Extract the (X, Y) coordinate from the center of the cell holding the provided text.  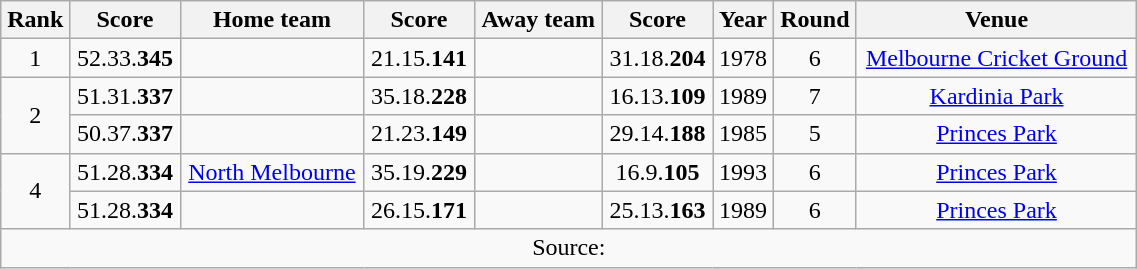
31.18.204 (657, 58)
Melbourne Cricket Ground (996, 58)
1 (36, 58)
1993 (744, 172)
Year (744, 20)
4 (36, 191)
35.19.229 (419, 172)
Home team (272, 20)
21.15.141 (419, 58)
5 (814, 134)
29.14.188 (657, 134)
52.33.345 (125, 58)
26.15.171 (419, 210)
21.23.149 (419, 134)
25.13.163 (657, 210)
16.13.109 (657, 96)
50.37.337 (125, 134)
7 (814, 96)
1978 (744, 58)
North Melbourne (272, 172)
Away team (538, 20)
2 (36, 115)
16.9.105 (657, 172)
Venue (996, 20)
Source: (569, 248)
Round (814, 20)
35.18.228 (419, 96)
Kardinia Park (996, 96)
51.31.337 (125, 96)
Rank (36, 20)
1985 (744, 134)
